Return the [x, y] coordinate for the center point of the cell that contains the specified text.  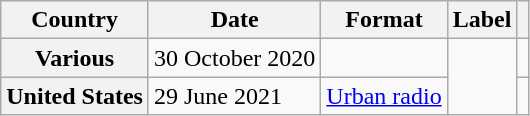
29 June 2021 [234, 96]
30 October 2020 [234, 58]
Various [75, 58]
Format [384, 20]
Urban radio [384, 96]
Date [234, 20]
United States [75, 96]
Country [75, 20]
Label [482, 20]
